For the text-containing cell, return its midpoint in [x, y] coordinate format. 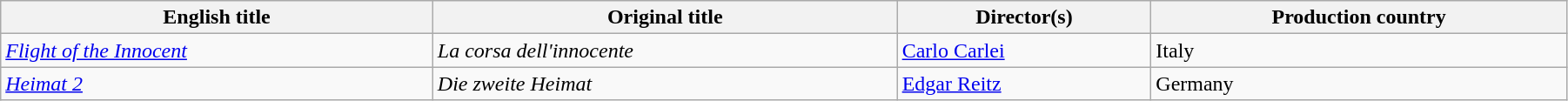
Director(s) [1024, 17]
Flight of the Innocent [218, 50]
Carlo Carlei [1024, 50]
Germany [1359, 84]
Italy [1359, 50]
La corsa dell'innocente [665, 50]
Edgar Reitz [1024, 84]
English title [218, 17]
Heimat 2 [218, 84]
Original title [665, 17]
Production country [1359, 17]
Die zweite Heimat [665, 84]
